From the cell containing the given text, extract its center point as (X, Y) coordinate. 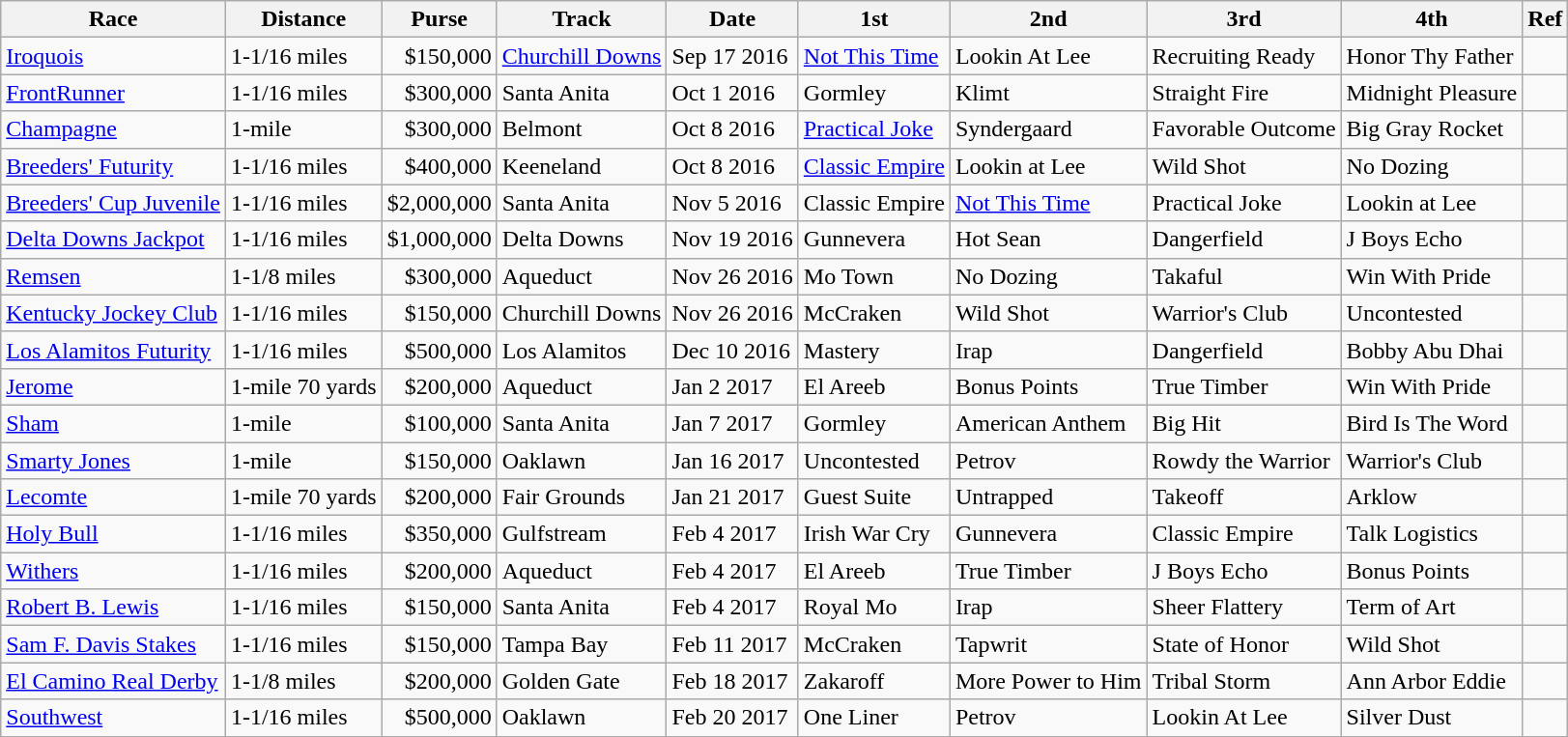
$350,000 (439, 534)
Keeneland (582, 166)
Straight Fire (1244, 93)
Takeoff (1244, 497)
Term of Art (1432, 608)
Lecomte (114, 497)
Feb 11 2017 (732, 644)
Distance (303, 19)
Midnight Pleasure (1432, 93)
Dec 10 2016 (732, 350)
Big Hit (1244, 423)
$2,000,000 (439, 203)
Jan 21 2017 (732, 497)
Fair Grounds (582, 497)
Jerome (114, 386)
Delta Downs Jackpot (114, 240)
Silver Dust (1432, 718)
Takaful (1244, 276)
Mastery (873, 350)
Track (582, 19)
FrontRunner (114, 93)
Mo Town (873, 276)
Golden Gate (582, 681)
Breeders' Futurity (114, 166)
Oct 1 2016 (732, 93)
Sheer Flattery (1244, 608)
Los Alamitos Futurity (114, 350)
Klimt (1048, 93)
Irish War Cry (873, 534)
Zakaroff (873, 681)
4th (1432, 19)
Jan 7 2017 (732, 423)
Nov 5 2016 (732, 203)
Syndergaard (1048, 129)
Iroquois (114, 56)
Favorable Outcome (1244, 129)
Sep 17 2016 (732, 56)
Sam F. Davis Stakes (114, 644)
More Power to Him (1048, 681)
Ann Arbor Eddie (1432, 681)
Feb 20 2017 (732, 718)
Remsen (114, 276)
Jan 16 2017 (732, 461)
Robert B. Lewis (114, 608)
Withers (114, 571)
Untrapped (1048, 497)
$400,000 (439, 166)
Breeders' Cup Juvenile (114, 203)
Sham (114, 423)
3rd (1244, 19)
Guest Suite (873, 497)
Bird Is The Word (1432, 423)
Belmont (582, 129)
$1,000,000 (439, 240)
Nov 19 2016 (732, 240)
$100,000 (439, 423)
Southwest (114, 718)
Big Gray Rocket (1432, 129)
Date (732, 19)
Tampa Bay (582, 644)
Race (114, 19)
Talk Logistics (1432, 534)
Kentucky Jockey Club (114, 313)
American Anthem (1048, 423)
Purse (439, 19)
Arklow (1432, 497)
Feb 18 2017 (732, 681)
Hot Sean (1048, 240)
Delta Downs (582, 240)
Champagne (114, 129)
Los Alamitos (582, 350)
One Liner (873, 718)
1st (873, 19)
El Camino Real Derby (114, 681)
Jan 2 2017 (732, 386)
Tribal Storm (1244, 681)
Rowdy the Warrior (1244, 461)
Tapwrit (1048, 644)
Holy Bull (114, 534)
Ref (1546, 19)
2nd (1048, 19)
Smarty Jones (114, 461)
Recruiting Ready (1244, 56)
Honor Thy Father (1432, 56)
Bobby Abu Dhai (1432, 350)
Royal Mo (873, 608)
Gulfstream (582, 534)
State of Honor (1244, 644)
